Capture the cell that displays the provided text and extract its (X, Y) central coordinate. 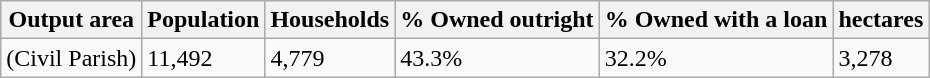
(Civil Parish) (72, 58)
43.3% (497, 58)
Output area (72, 20)
11,492 (204, 58)
% Owned outright (497, 20)
4,779 (330, 58)
% Owned with a loan (716, 20)
Households (330, 20)
3,278 (881, 58)
Population (204, 20)
32.2% (716, 58)
hectares (881, 20)
